Determine the (x, y) coordinate at the center of the cell enclosing the given text.  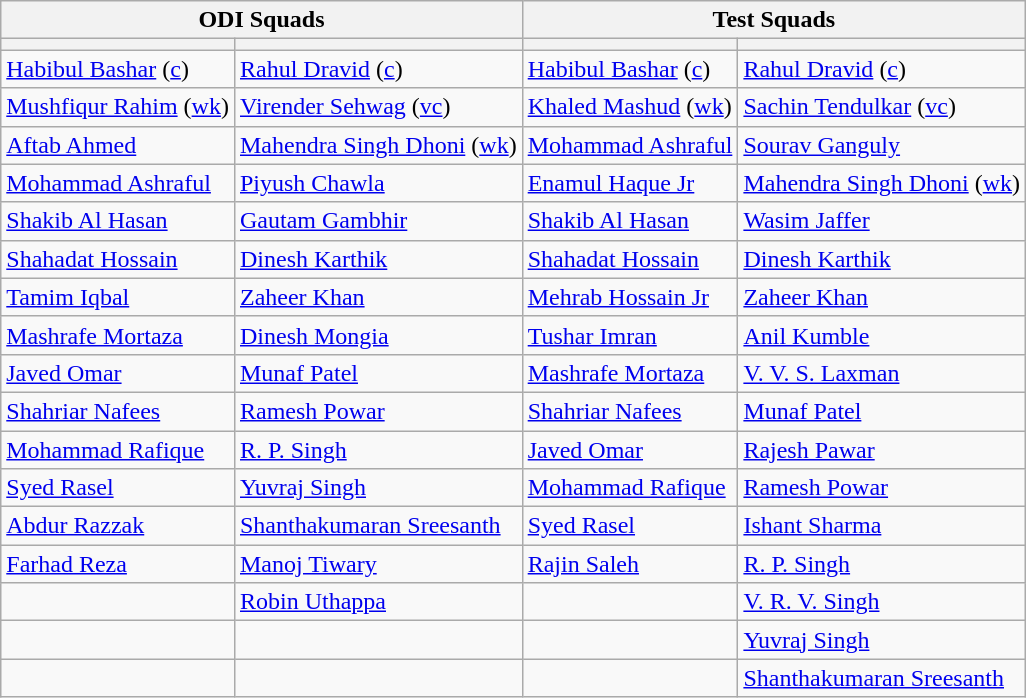
Tushar Imran (630, 335)
Dinesh Mongia (378, 335)
Farhad Reza (118, 564)
Sachin Tendulkar (vc) (882, 107)
Sourav Ganguly (882, 145)
Tamim Iqbal (118, 297)
Mehrab Hossain Jr (630, 297)
Wasim Jaffer (882, 221)
ODI Squads (262, 20)
Robin Uthappa (378, 602)
Test Squads (774, 20)
V. V. S. Laxman (882, 373)
Anil Kumble (882, 335)
Mushfiqur Rahim (wk) (118, 107)
Manoj Tiwary (378, 564)
Gautam Gambhir (378, 221)
Rajesh Pawar (882, 449)
Enamul Haque Jr (630, 183)
Piyush Chawla (378, 183)
Ishant Sharma (882, 526)
Khaled Mashud (wk) (630, 107)
Virender Sehwag (vc) (378, 107)
V. R. V. Singh (882, 602)
Aftab Ahmed (118, 145)
Rajin Saleh (630, 564)
Abdur Razzak (118, 526)
